Return the (x, y) coordinate for the center point of the cell that contains the specified text.  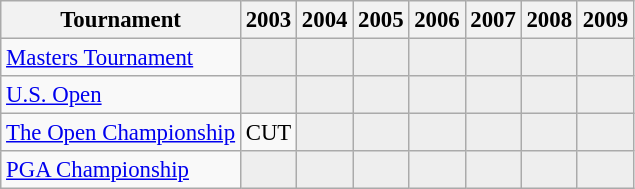
2003 (268, 20)
Tournament (121, 20)
2009 (605, 20)
The Open Championship (121, 133)
CUT (268, 133)
Masters Tournament (121, 58)
2007 (493, 20)
2008 (549, 20)
2004 (325, 20)
2006 (437, 20)
U.S. Open (121, 95)
2005 (381, 20)
PGA Championship (121, 170)
